Provide the [x, y] coordinate of the cell's center where the given text is located.  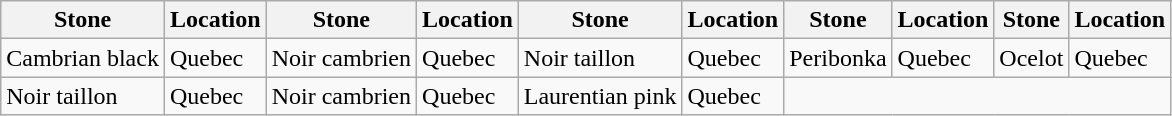
Cambrian black [83, 58]
Ocelot [1032, 58]
Peribonka [838, 58]
Laurentian pink [600, 96]
